Return the [X, Y] coordinate for the center point of the cell that contains the specified text.  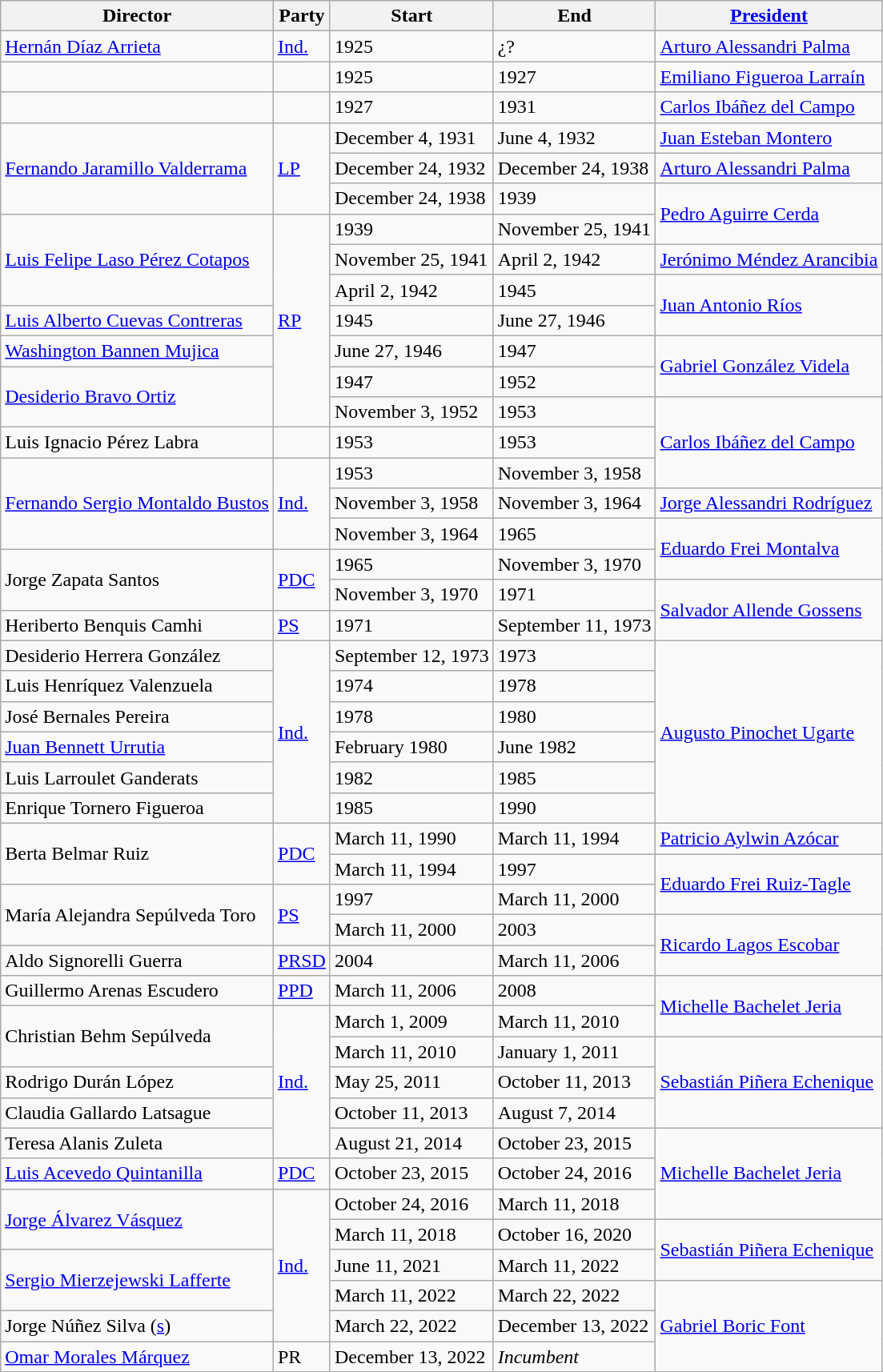
Desiderio Herrera González [138, 656]
October 16, 2020 [575, 1234]
1982 [411, 777]
Jorge Núñez Silva (s) [138, 1326]
Luis Felipe Laso Pérez Cotapos [138, 259]
Luis Ignacio Pérez Labra [138, 443]
1990 [575, 808]
Washington Bannen Mujica [138, 351]
January 1, 2011 [575, 1052]
Hernán Díaz Arrieta [138, 46]
Fernando Jaramillo Valderrama [138, 168]
Director [138, 16]
Heriberto Benquis Camhi [138, 625]
Rodrigo Durán López [138, 1082]
Eduardo Frei Ruiz-Tagle [769, 884]
Luis Henríquez Valenzuela [138, 686]
Party [301, 16]
Teresa Alanis Zuleta [138, 1143]
Luis Alberto Cuevas Contreras [138, 320]
Christian Behm Sepúlveda [138, 1037]
August 7, 2014 [575, 1113]
2004 [411, 961]
Desiderio Bravo Ortiz [138, 397]
March 1, 2009 [411, 1021]
José Bernales Pereira [138, 716]
June 11, 2021 [411, 1265]
December 24, 1932 [411, 168]
PPD [301, 991]
1931 [575, 107]
1952 [575, 382]
Aldo Signorelli Guerra [138, 961]
Gabriel Boric Font [769, 1326]
Berta Belmar Ruiz [138, 853]
August 21, 2014 [411, 1143]
Juan Bennett Urrutia [138, 747]
Omar Morales Márquez [138, 1357]
Claudia Gallardo Latsague [138, 1113]
March 11, 1990 [411, 838]
Augusto Pinochet Ugarte [769, 732]
Juan Esteban Montero [769, 138]
Gabriel González Videla [769, 366]
Ricardo Lagos Escobar [769, 945]
Luis Acevedo Quintanilla [138, 1173]
Fernando Sergio Montaldo Bustos [138, 503]
María Alejandra Sepúlveda Toro [138, 915]
End [575, 16]
Eduardo Frei Montalva [769, 549]
Start [411, 16]
February 1980 [411, 747]
Incumbent [575, 1357]
RP [301, 320]
September 11, 1973 [575, 625]
December 4, 1931 [411, 138]
2008 [575, 991]
PR [301, 1357]
Guillermo Arenas Escudero [138, 991]
¿? [575, 46]
1980 [575, 716]
PRSD [301, 961]
September 12, 1973 [411, 656]
May 25, 2011 [411, 1082]
June 4, 1932 [575, 138]
November 3, 1952 [411, 412]
Enrique Tornero Figueroa [138, 808]
Luis Larroulet Ganderats [138, 777]
Salvador Allende Gossens [769, 610]
Jorge Álvarez Vásquez [138, 1219]
LP [301, 168]
June 1982 [575, 747]
Pedro Aguirre Cerda [769, 214]
Jerónimo Méndez Arancibia [769, 259]
2003 [575, 930]
Sergio Mierzejewski Lafferte [138, 1280]
Patricio Aylwin Azócar [769, 838]
Emiliano Figueroa Larraín [769, 77]
Juan Antonio Ríos [769, 305]
Jorge Zapata Santos [138, 580]
Jorge Alessandri Rodríguez [769, 503]
1973 [575, 656]
President [769, 16]
1974 [411, 686]
